Search for the cell housing the specified text and yield its [X, Y] center coordinate. 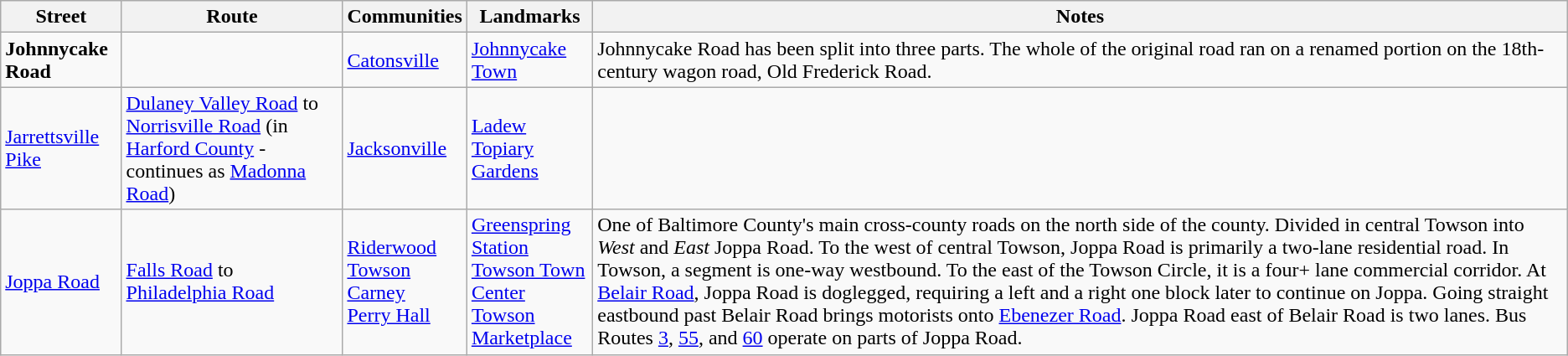
Johnnycake Road [61, 60]
Greenspring StationTowson Town CenterTowson Marketplace [529, 281]
RiderwoodTowsonCarneyPerry Hall [405, 281]
Falls Road to Philadelphia Road [232, 281]
Notes [1081, 17]
Landmarks [529, 17]
Route [232, 17]
Joppa Road [61, 281]
Catonsville [405, 60]
Communities [405, 17]
Jarrettsville Pike [61, 148]
Ladew Topiary Gardens [529, 148]
Johnnycake Town [529, 60]
Dulaney Valley Road to Norrisville Road (in Harford County - continues as Madonna Road) [232, 148]
Jacksonville [405, 148]
Street [61, 17]
